Locate the cell with the specified text and output its [x, y] center coordinate. 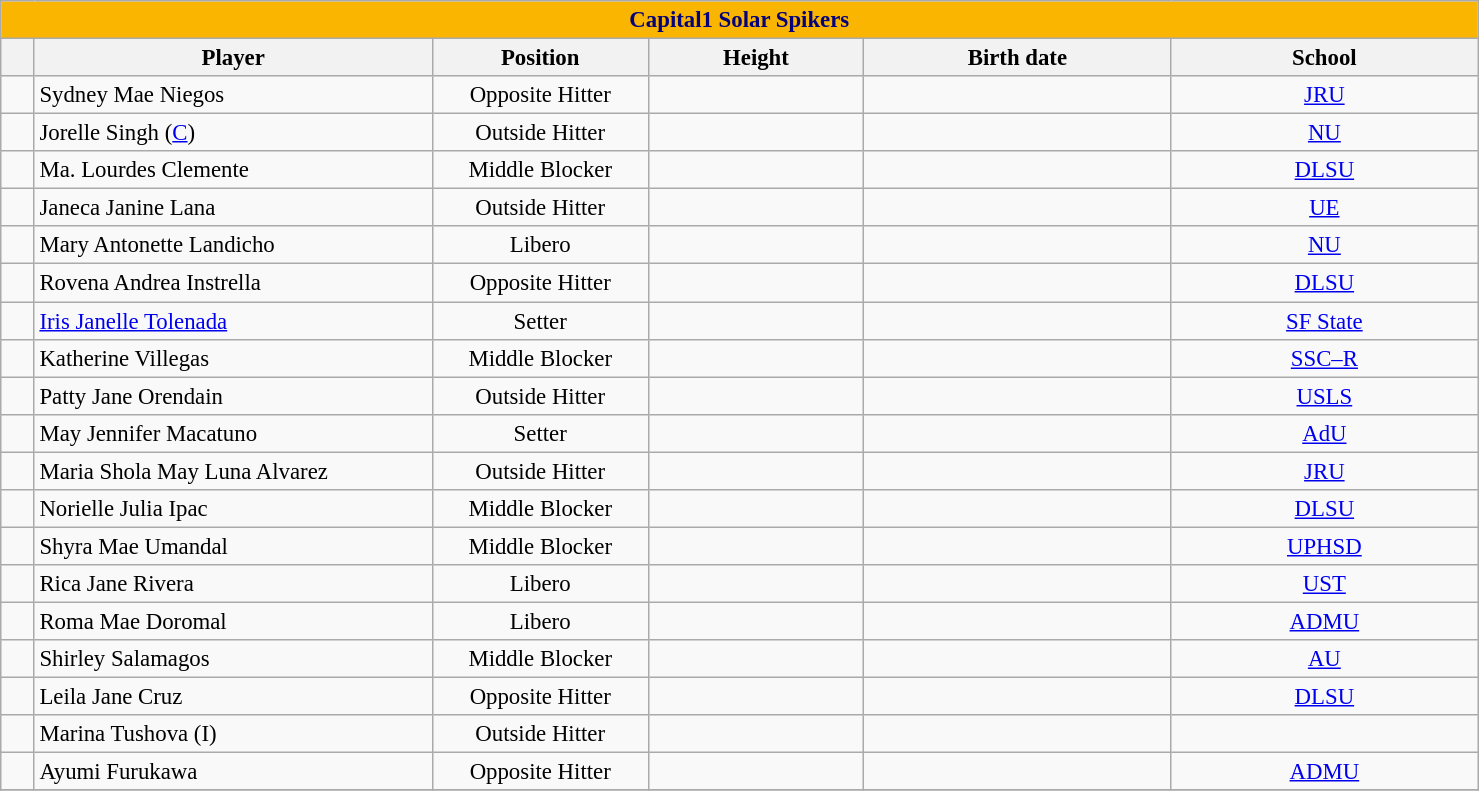
Leila Jane Cruz [233, 697]
May Jennifer Macatuno [233, 433]
Shyra Mae Umandal [233, 546]
Marina Tushova (I) [233, 734]
Iris Janelle Tolenada [233, 321]
SF State [1324, 321]
Mary Antonette Landicho [233, 245]
Roma Mae Doromal [233, 621]
UST [1324, 584]
Height [756, 58]
Shirley Salamagos [233, 659]
SSC–R [1324, 358]
Rica Jane Rivera [233, 584]
Sydney Mae Niegos [233, 95]
Birth date [1018, 58]
UE [1324, 208]
UPHSD [1324, 546]
Rovena Andrea Instrella [233, 283]
School [1324, 58]
USLS [1324, 396]
Jorelle Singh (C) [233, 133]
Ma. Lourdes Clemente [233, 170]
Norielle Julia Ipac [233, 509]
Player [233, 58]
AdU [1324, 433]
Janeca Janine Lana [233, 208]
Ayumi Furukawa [233, 772]
Patty Jane Orendain [233, 396]
Position [540, 58]
Capital1 Solar Spikers [740, 20]
Katherine Villegas [233, 358]
AU [1324, 659]
Maria Shola May Luna Alvarez [233, 471]
